Return the [x, y] coordinate for the center point of the cell that contains the specified text.  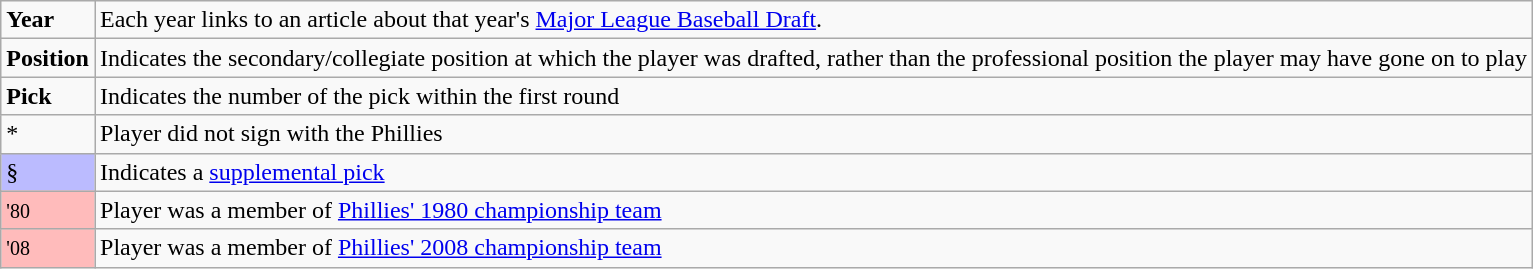
'08 [48, 248]
Indicates the number of the pick within the first round [813, 96]
Year [48, 20]
* [48, 134]
Pick [48, 96]
Player did not sign with the Phillies [813, 134]
Indicates a supplemental pick [813, 172]
Position [48, 58]
§ [48, 172]
'80 [48, 210]
Each year links to an article about that year's Major League Baseball Draft. [813, 20]
Player was a member of Phillies' 2008 championship team [813, 248]
Player was a member of Phillies' 1980 championship team [813, 210]
